Pinpoint the cell where the given text exists, returning its [X, Y] midpoint coordinate. 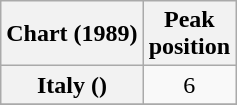
Italy () [72, 85]
6 [189, 85]
Peakposition [189, 34]
Chart (1989) [72, 34]
